Find where the given text appears and provide that cell's center as (x, y) coordinate. 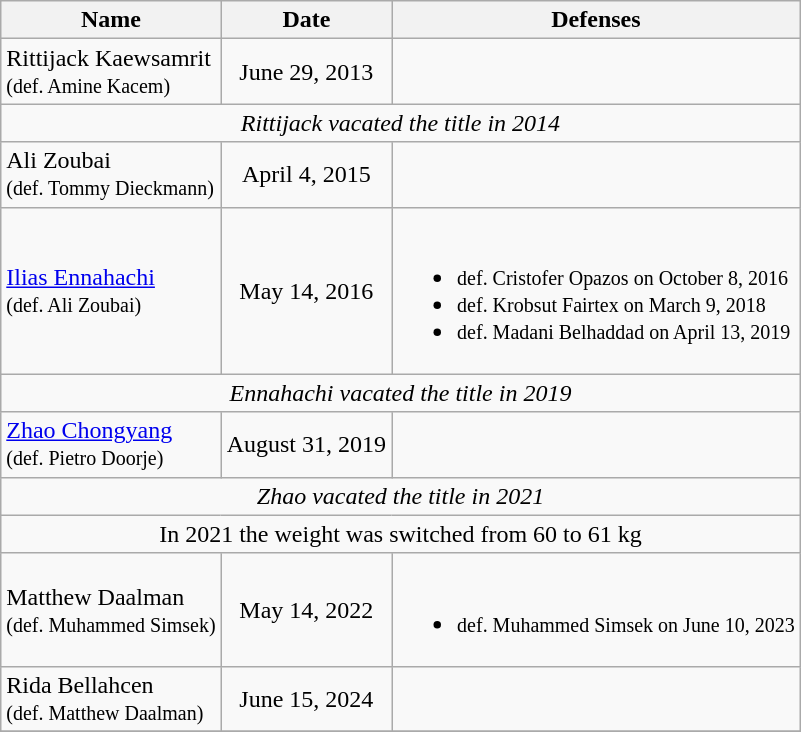
May 14, 2022 (306, 610)
Rida Bellahcen (def. Matthew Daalman) (111, 698)
Rittijack vacated the title in 2014 (401, 123)
Ennahachi vacated the title in 2019 (401, 393)
In 2021 the weight was switched from 60 to 61 kg (401, 534)
Name (111, 20)
June 15, 2024 (306, 698)
Ilias Ennahachi (def. Ali Zoubai) (111, 290)
Zhao vacated the title in 2021 (401, 496)
April 4, 2015 (306, 174)
Date (306, 20)
Rittijack Kaewsamrit (def. Amine Kacem) (111, 72)
Defenses (596, 20)
Ali Zoubai (def. Tommy Dieckmann) (111, 174)
June 29, 2013 (306, 72)
Zhao Chongyang (def. Pietro Doorje) (111, 444)
def. Cristofer Opazos on October 8, 2016 def. Krobsut Fairtex on March 9, 2018 def. Madani Belhaddad on April 13, 2019 (596, 290)
Matthew Daalman (def. Muhammed Simsek) (111, 610)
August 31, 2019 (306, 444)
May 14, 2016 (306, 290)
def. Muhammed Simsek on June 10, 2023 (596, 610)
